Identify which cell holds the provided text, then report its [X, Y] central coordinate. 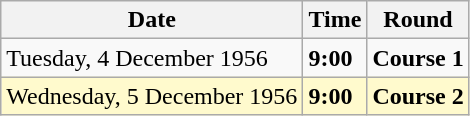
Wednesday, 5 December 1956 [152, 96]
Round [418, 20]
Course 1 [418, 58]
Time [335, 20]
Course 2 [418, 96]
Date [152, 20]
Tuesday, 4 December 1956 [152, 58]
